Provide the (x, y) coordinate of the cell's center where the given text is located.  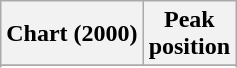
Chart (2000) (72, 34)
Peakposition (189, 34)
